Determine the (X, Y) coordinate at the center of the cell enclosing the given text.  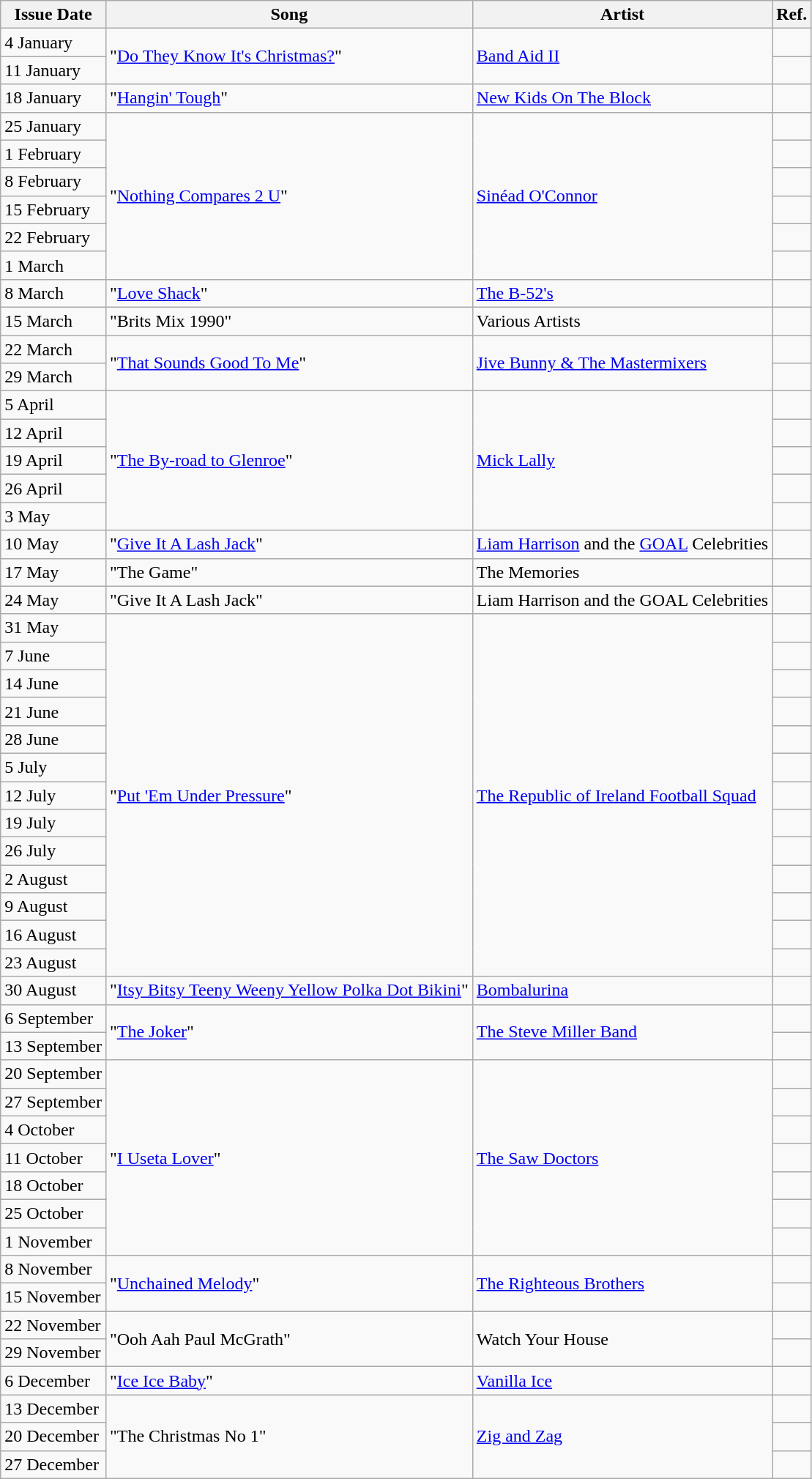
Zig and Zag (622, 1437)
The B-52's (622, 293)
20 December (53, 1437)
Various Artists (622, 321)
"I Useta Lover" (288, 1157)
1 February (53, 154)
Watch Your House (622, 1339)
18 October (53, 1185)
26 April (53, 489)
15 February (53, 210)
16 August (53, 935)
2 August (53, 879)
30 August (53, 990)
18 January (53, 98)
22 February (53, 237)
The Righteous Brothers (622, 1283)
19 April (53, 461)
"Ice Ice Baby" (288, 1381)
Song (288, 15)
31 May (53, 628)
12 April (53, 433)
"Put 'Em Under Pressure" (288, 796)
Ref. (792, 15)
"The Joker" (288, 1032)
19 July (53, 823)
9 August (53, 907)
Artist (622, 15)
11 October (53, 1157)
22 March (53, 349)
The Steve Miller Band (622, 1032)
17 May (53, 572)
5 July (53, 767)
"That Sounds Good To Me" (288, 363)
"Itsy Bitsy Teeny Weeny Yellow Polka Dot Bikini" (288, 990)
21 June (53, 711)
"Ooh Aah Paul McGrath" (288, 1339)
4 January (53, 42)
27 September (53, 1102)
3 May (53, 516)
"Hangin' Tough" (288, 98)
6 December (53, 1381)
13 September (53, 1046)
26 July (53, 851)
13 December (53, 1409)
11 January (53, 70)
8 March (53, 293)
New Kids On The Block (622, 98)
Mick Lally (622, 461)
"Love Shack" (288, 293)
22 November (53, 1325)
28 June (53, 739)
24 May (53, 600)
1 March (53, 265)
"Do They Know It's Christmas?" (288, 56)
4 October (53, 1130)
"The Christmas No 1" (288, 1437)
8 November (53, 1269)
Jive Bunny & The Mastermixers (622, 363)
Sinéad O'Connor (622, 196)
The Memories (622, 572)
5 April (53, 405)
25 October (53, 1213)
25 January (53, 126)
The Saw Doctors (622, 1157)
12 July (53, 795)
8 February (53, 182)
29 November (53, 1353)
29 March (53, 377)
1 November (53, 1242)
15 March (53, 321)
"Brits Mix 1990" (288, 321)
27 December (53, 1464)
"The By-road to Glenroe" (288, 461)
20 September (53, 1074)
"The Game" (288, 572)
6 September (53, 1018)
"Nothing Compares 2 U" (288, 196)
14 June (53, 683)
15 November (53, 1297)
Vanilla Ice (622, 1381)
10 May (53, 544)
Issue Date (53, 15)
7 June (53, 656)
Bombalurina (622, 990)
Band Aid II (622, 56)
The Republic of Ireland Football Squad (622, 796)
23 August (53, 963)
"Unchained Melody" (288, 1283)
